From the cell containing the given text, extract its center point as (X, Y) coordinate. 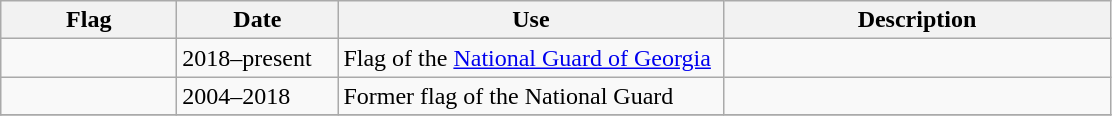
Former flag of the National Guard (531, 96)
Flag (89, 20)
Flag of the National Guard of Georgia (531, 58)
2004–2018 (258, 96)
Description (917, 20)
Date (258, 20)
Use (531, 20)
2018–present (258, 58)
